Determine the (x, y) coordinate at the center of the cell enclosing the given text.  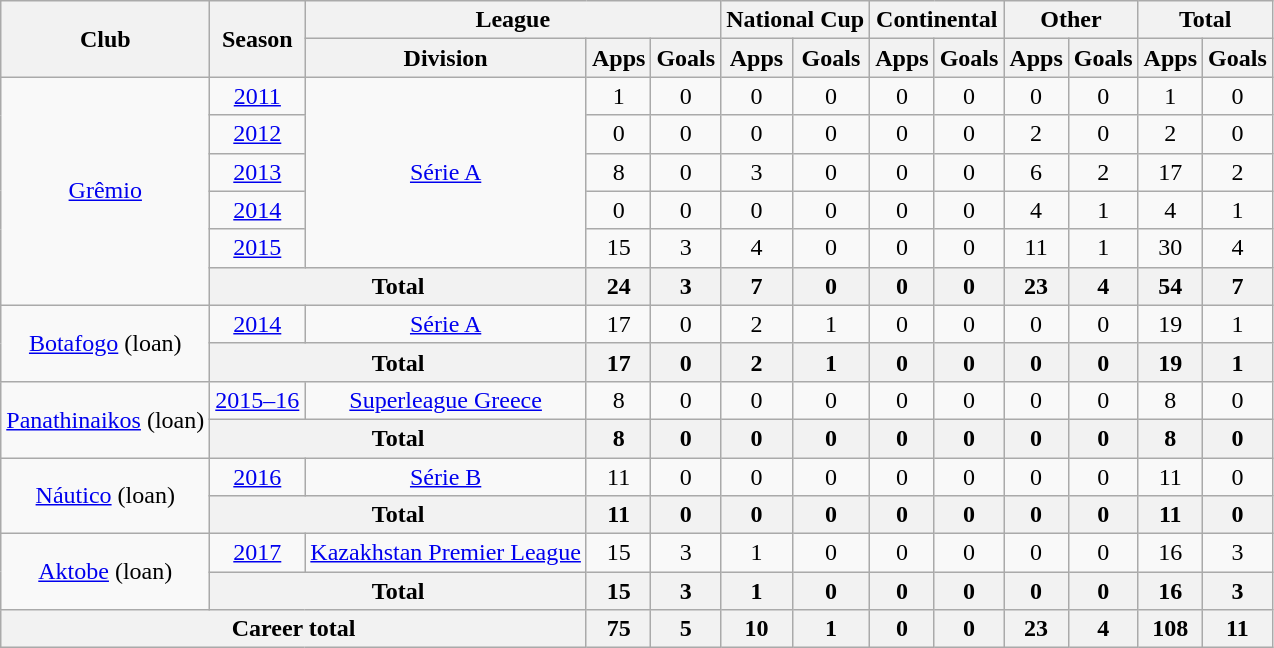
2015 (258, 248)
League (513, 20)
2017 (258, 553)
Other (1071, 20)
Grêmio (106, 191)
Continental (937, 20)
Season (258, 39)
2013 (258, 172)
2016 (258, 477)
Aktobe (loan) (106, 572)
75 (618, 629)
Náutico (loan) (106, 496)
6 (1036, 172)
National Cup (796, 20)
Panathinaikos (loan) (106, 419)
2015–16 (258, 400)
10 (757, 629)
24 (618, 286)
Série B (446, 477)
Superleague Greece (446, 400)
Kazakhstan Premier League (446, 553)
Club (106, 39)
Career total (294, 629)
30 (1170, 248)
5 (686, 629)
2011 (258, 96)
108 (1170, 629)
Botafogo (loan) (106, 343)
Division (446, 58)
2012 (258, 134)
54 (1170, 286)
